Search for the cell housing the specified text and yield its [x, y] center coordinate. 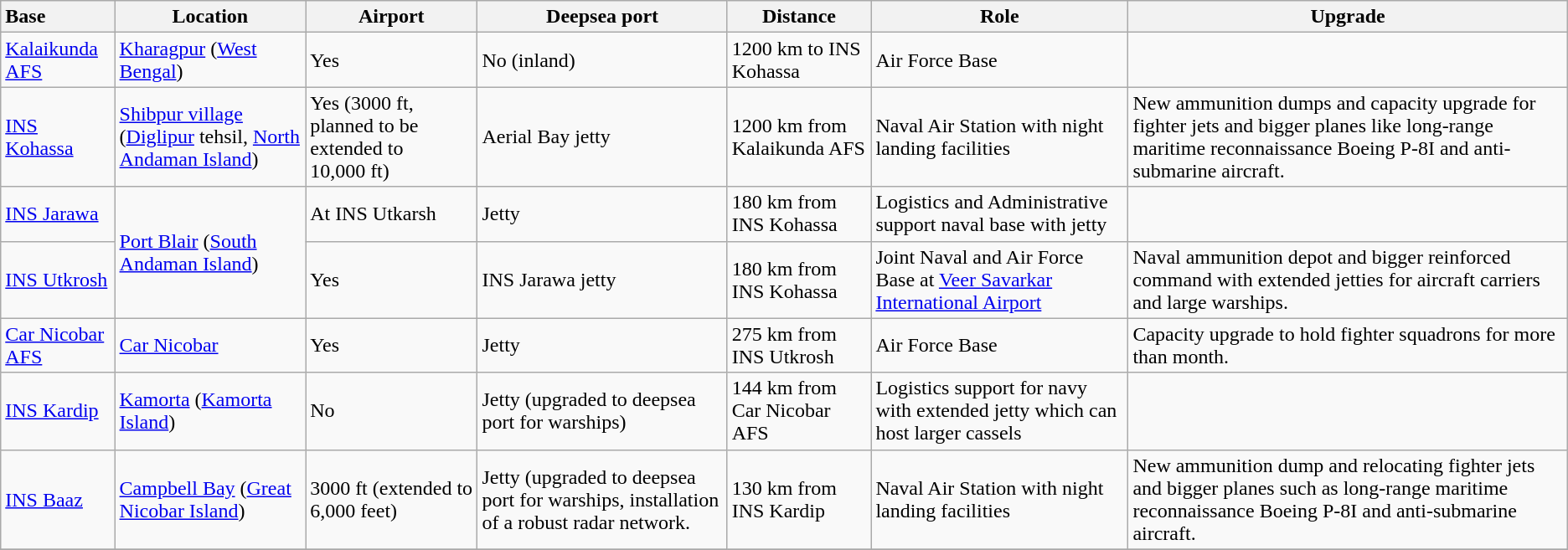
3000 ft (extended to 6,000 feet) [392, 499]
Port Blair (South Andaman Island) [210, 253]
Kalaikunda AFS [58, 60]
Capacity upgrade to hold fighter squadrons for more than month. [1348, 345]
Role [1000, 17]
INS Kohassa [58, 137]
130 km from INS Kardip [799, 499]
Airport [392, 17]
Car Nicobar [210, 345]
Jetty (upgraded to deepsea port for warships, installation of a robust radar network. [602, 499]
Aerial Bay jetty [602, 137]
Yes (3000 ft, planned to be extended to 10,000 ft) [392, 137]
275 km from INS Utkrosh [799, 345]
New ammunition dump and relocating fighter jets and bigger planes such as long-range maritime reconnaissance Boeing P-8I and anti-submarine aircraft. [1348, 499]
1200 km to INS Kohassa [799, 60]
Jetty (upgraded to deepsea port for warships) [602, 411]
No (inland) [602, 60]
Logistics and Administrative support naval base with jetty [1000, 214]
Car Nicobar AFS [58, 345]
1200 km from Kalaikunda AFS [799, 137]
Campbell Bay (Great Nicobar Island) [210, 499]
Location [210, 17]
No [392, 411]
Joint Naval and Air Force Base at Veer Savarkar International Airport [1000, 280]
Kharagpur (West Bengal) [210, 60]
Deepsea port [602, 17]
INS Jarawa jetty [602, 280]
Shibpur village (Diglipur tehsil, North Andaman Island) [210, 137]
Upgrade [1348, 17]
INS Utkrosh [58, 280]
INS Kardip [58, 411]
At INS Utkarsh [392, 214]
INS Jarawa [58, 214]
144 km from Car Nicobar AFS [799, 411]
Base [58, 17]
Kamorta (Kamorta Island) [210, 411]
Naval ammunition depot and bigger reinforced command with extended jetties for aircraft carriers and large warships. [1348, 280]
INS Baaz [58, 499]
Distance [799, 17]
Logistics support for navy with extended jetty which can host larger cassels [1000, 411]
